Scan for the cell matching the given text and deliver its (X, Y) coordinate at center. 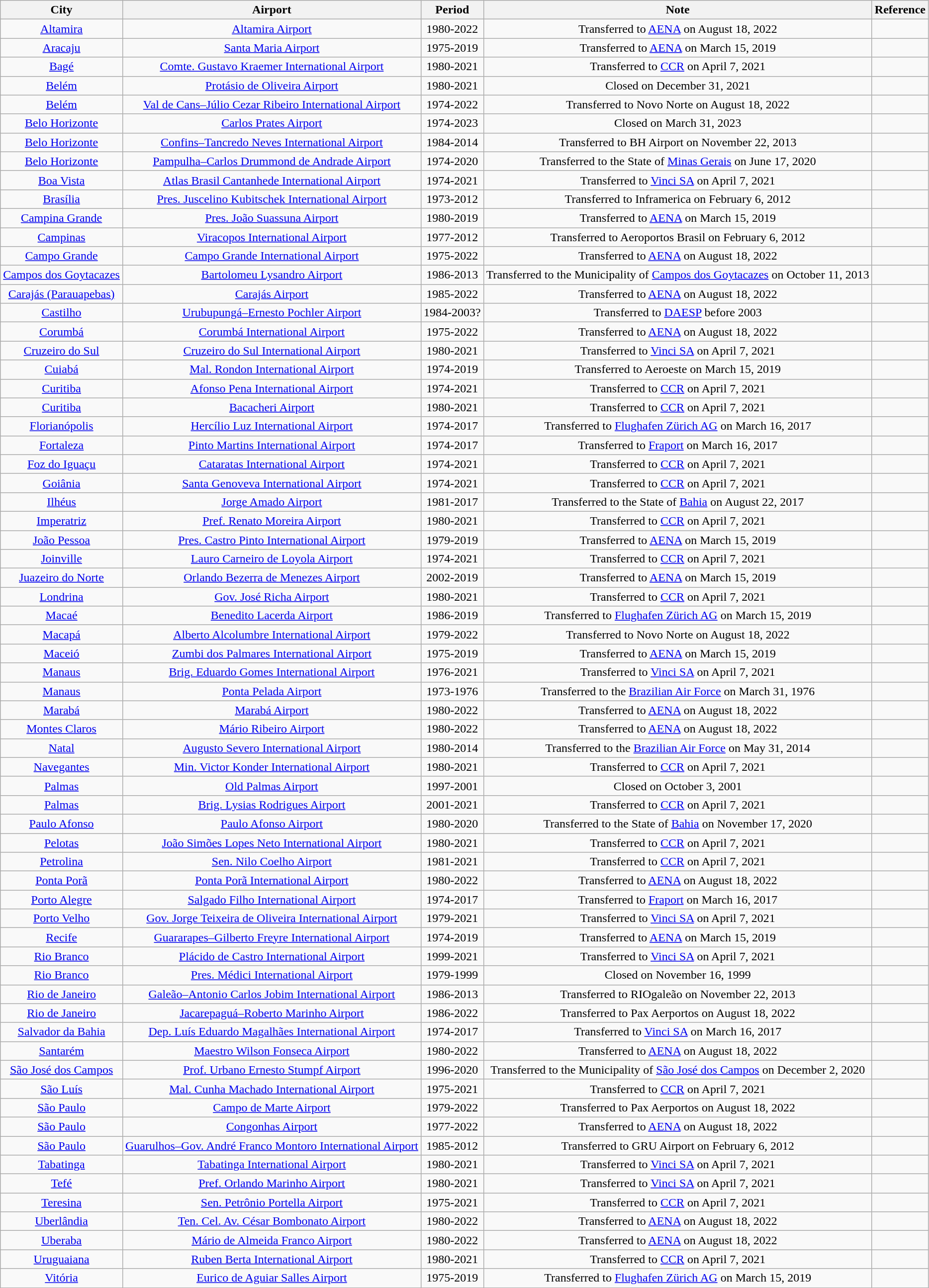
Comte. Gustavo Kraemer International Airport (272, 67)
Eurico de Aguiar Salles Airport (272, 1278)
Joinville (62, 559)
1980-2020 (452, 824)
Campo Grande International Airport (272, 256)
Gov. José Richa Airport (272, 597)
Paulo Afonso (62, 824)
1981-2017 (452, 502)
Pres. Castro Pinto International Airport (272, 540)
1984-2003? (452, 313)
Navegantes (62, 767)
Transferred to Aeroportos Brasil on February 6, 2012 (677, 237)
João Pessoa (62, 540)
Fortaleza (62, 445)
1986-2019 (452, 616)
1997-2001 (452, 786)
Hercílio Luz International Airport (272, 426)
Transferred to DAESP before 2003 (677, 313)
Pres. João Suassuna Airport (272, 218)
Porto Velho (62, 919)
Natal (62, 748)
Maestro Wilson Fonseca Airport (272, 1051)
1974-2023 (452, 123)
Atlas Brasil Cantanhede International Airport (272, 180)
Viracopos International Airport (272, 237)
Carajás (Parauapebas) (62, 294)
Vitória (62, 1278)
Note (677, 10)
Transferred to the Brazilian Air Force on March 31, 1976 (677, 691)
Campinas (62, 237)
1977-2022 (452, 1126)
Transferred to the State of Minas Gerais on June 17, 2020 (677, 161)
Transferred to the Brazilian Air Force on May 31, 2014 (677, 748)
Campo de Marte Airport (272, 1107)
Pampulha–Carlos Drummond de Andrade Airport (272, 161)
Tabatinga International Airport (272, 1165)
Transferred to the State of Bahia on November 17, 2020 (677, 824)
Augusto Severo International Airport (272, 748)
Period (452, 10)
Marabá Airport (272, 710)
1977-2012 (452, 237)
Airport (272, 10)
Afonso Pena International Airport (272, 388)
Closed on October 3, 2001 (677, 786)
1976-2021 (452, 672)
Min. Victor Konder International Airport (272, 767)
1999-2021 (452, 956)
Altamira Airport (272, 29)
Closed on November 16, 1999 (677, 975)
Brig. Eduardo Gomes International Airport (272, 672)
Campina Grande (62, 218)
2001-2021 (452, 805)
Corumbá (62, 332)
1985-2022 (452, 294)
City (62, 10)
João Simões Lopes Neto International Airport (272, 843)
1973-1976 (452, 691)
1980-2019 (452, 218)
Ruben Berta International Airport (272, 1259)
Campo Grande (62, 256)
Sen. Petrônio Portella Airport (272, 1202)
Closed on March 31, 2023 (677, 123)
Macaé (62, 616)
Alberto Alcolumbre International Airport (272, 635)
Uruguaiana (62, 1259)
Cataratas International Airport (272, 464)
Urubupungá–Ernesto Pochler Airport (272, 313)
1984-2014 (452, 142)
Florianópolis (62, 426)
1979-1999 (452, 975)
Recife (62, 937)
Pres. Juscelino Kubitschek International Airport (272, 199)
Pelotas (62, 843)
Ponta Porã International Airport (272, 881)
Ten. Cel. Av. César Bombonato Airport (272, 1221)
Salvador da Bahia (62, 1032)
Transferred to RIOgaleão on November 22, 2013 (677, 994)
Carlos Prates Airport (272, 123)
1974-2020 (452, 161)
Prof. Urbano Ernesto Stumpf Airport (272, 1070)
Transferred to Flughafen Zürich AG on March 16, 2017 (677, 426)
Mal. Cunha Machado International Airport (272, 1089)
Mário de Almeida Franco Airport (272, 1240)
Castilho (62, 313)
Teresina (62, 1202)
Mal. Rondon International Airport (272, 369)
Pref. Orlando Marinho Airport (272, 1184)
Petrolina (62, 862)
2002-2019 (452, 578)
Foz do Iguaçu (62, 464)
Uberlândia (62, 1221)
Transferred to Aeroeste on March 15, 2019 (677, 369)
Val de Cans–Júlio Cezar Ribeiro International Airport (272, 104)
Brasília (62, 199)
Benedito Lacerda Airport (272, 616)
Tefé (62, 1184)
Transferred to GRU Airport on February 6, 2012 (677, 1145)
1985-2012 (452, 1145)
Ponta Porã (62, 881)
Jorge Amado Airport (272, 502)
Cruzeiro do Sul (62, 351)
Orlando Bezerra de Menezes Airport (272, 578)
Cuiabá (62, 369)
São José dos Campos (62, 1070)
Gov. Jorge Teixeira de Oliveira International Airport (272, 919)
Santa Genoveva International Airport (272, 483)
Imperatriz (62, 521)
Pres. Médici International Airport (272, 975)
Santa Maria Airport (272, 48)
1980-2014 (452, 748)
Corumbá International Airport (272, 332)
Bagé (62, 67)
1981-2021 (452, 862)
Aracaju (62, 48)
Santarém (62, 1051)
Reference (900, 10)
Dep. Luís Eduardo Magalhães International Airport (272, 1032)
Carajás Airport (272, 294)
Lauro Carneiro de Loyola Airport (272, 559)
Mário Ribeiro Airport (272, 729)
1996-2020 (452, 1070)
Londrina (62, 597)
Old Palmas Airport (272, 786)
Campos dos Goytacazes (62, 275)
1979-2019 (452, 540)
Galeão–Antonio Carlos Jobim International Airport (272, 994)
Ilhéus (62, 502)
Transferred to the Municipality of São José dos Campos on December 2, 2020 (677, 1070)
Guararapes–Gilberto Freyre International Airport (272, 937)
1974-2022 (452, 104)
Juazeiro do Norte (62, 578)
Porto Alegre (62, 900)
Salgado Filho International Airport (272, 900)
São Luís (62, 1089)
Marabá (62, 710)
Transferred to the Municipality of Campos dos Goytacazes on October 11, 2013 (677, 275)
1973-2012 (452, 199)
Congonhas Airport (272, 1126)
Uberaba (62, 1240)
Jacarepaguá–Roberto Marinho Airport (272, 1013)
Pref. Renato Moreira Airport (272, 521)
Transferred to BH Airport on November 22, 2013 (677, 142)
Sen. Nilo Coelho Airport (272, 862)
Montes Claros (62, 729)
Plácido de Castro International Airport (272, 956)
Cruzeiro do Sul International Airport (272, 351)
Zumbi dos Palmares International Airport (272, 653)
Paulo Afonso Airport (272, 824)
Protásio de Oliveira Airport (272, 86)
Pinto Martins International Airport (272, 445)
Goiânia (62, 483)
Boa Vista (62, 180)
Transferred to Vinci SA on March 16, 2017 (677, 1032)
Confins–Tancredo Neves International Airport (272, 142)
Bartolomeu Lysandro Airport (272, 275)
Ponta Pelada Airport (272, 691)
Transferred to the State of Bahia on August 22, 2017 (677, 502)
1986-2022 (452, 1013)
Brig. Lysias Rodrigues Airport (272, 805)
Transferred to Inframerica on February 6, 2012 (677, 199)
Maceió (62, 653)
Tabatinga (62, 1165)
Altamira (62, 29)
1979-2021 (452, 919)
Closed on December 31, 2021 (677, 86)
Guarulhos–Gov. André Franco Montoro International Airport (272, 1145)
Bacacheri Airport (272, 407)
Macapá (62, 635)
